For the text-containing cell, return its midpoint in (X, Y) coordinate format. 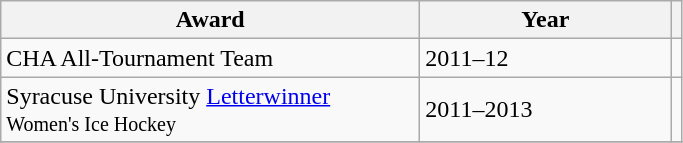
Year (546, 20)
CHA All-Tournament Team (210, 58)
Award (210, 20)
2011–2013 (546, 110)
Syracuse University LetterwinnerWomen's Ice Hockey (210, 110)
2011–12 (546, 58)
